Output the [X, Y] coordinate of the center of the cell containing the given text.  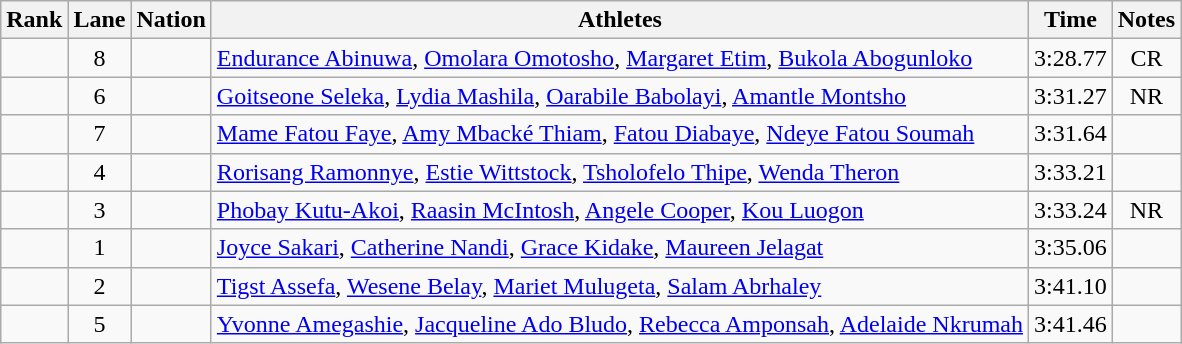
7 [100, 134]
4 [100, 172]
Joyce Sakari, Catherine Nandi, Grace Kidake, Maureen Jelagat [620, 248]
3:41.46 [1071, 324]
Time [1071, 20]
5 [100, 324]
Mame Fatou Faye, Amy Mbacké Thiam, Fatou Diabaye, Ndeye Fatou Soumah [620, 134]
8 [100, 58]
1 [100, 248]
Lane [100, 20]
Rank [34, 20]
3:28.77 [1071, 58]
3 [100, 210]
3:41.10 [1071, 286]
3:35.06 [1071, 248]
Rorisang Ramonnye, Estie Wittstock, Tsholofelo Thipe, Wenda Theron [620, 172]
CR [1146, 58]
6 [100, 96]
3:31.27 [1071, 96]
2 [100, 286]
Notes [1146, 20]
Goitseone Seleka, Lydia Mashila, Oarabile Babolayi, Amantle Montsho [620, 96]
Yvonne Amegashie, Jacqueline Ado Bludo, Rebecca Amponsah, Adelaide Nkrumah [620, 324]
Athletes [620, 20]
3:33.24 [1071, 210]
3:31.64 [1071, 134]
Nation [171, 20]
Phobay Kutu-Akoi, Raasin McIntosh, Angele Cooper, Kou Luogon [620, 210]
Tigst Assefa, Wesene Belay, Mariet Mulugeta, Salam Abrhaley [620, 286]
3:33.21 [1071, 172]
Endurance Abinuwa, Omolara Omotosho, Margaret Etim, Bukola Abogunloko [620, 58]
